Identify which cell holds the provided text, then report its (X, Y) central coordinate. 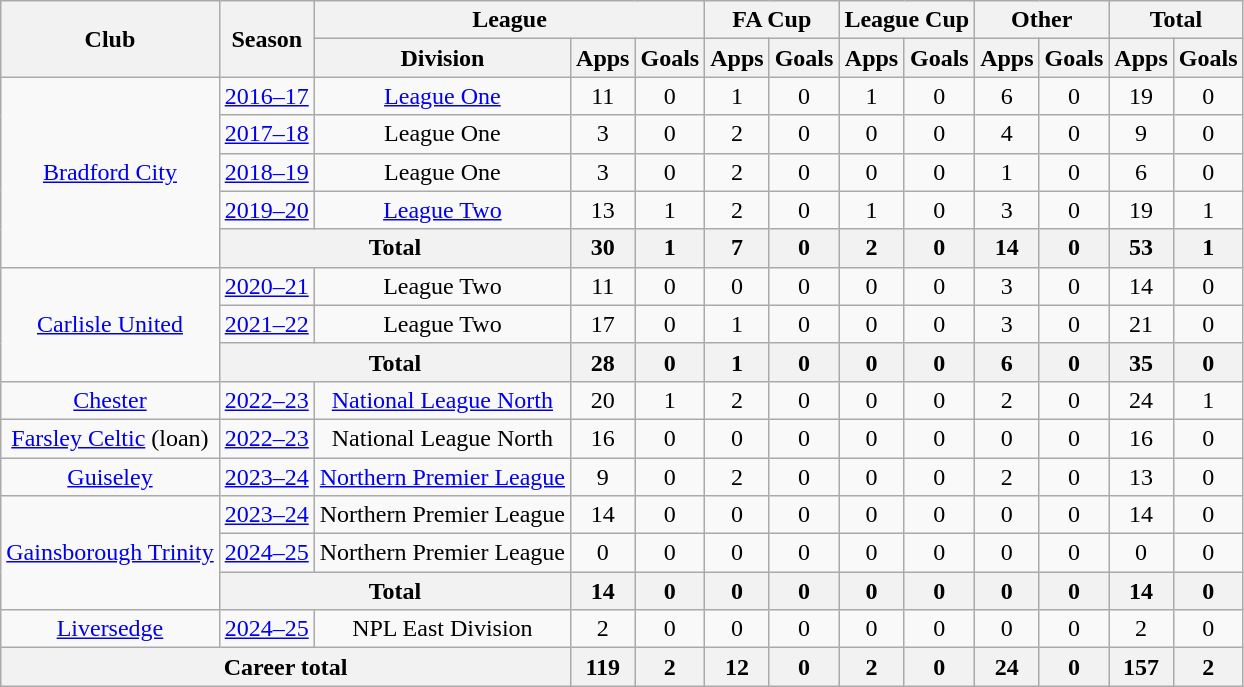
FA Cup (772, 20)
Chester (110, 400)
2020–21 (266, 286)
Gainsborough Trinity (110, 553)
League Cup (907, 20)
NPL East Division (442, 629)
35 (1141, 362)
Season (266, 39)
2018–19 (266, 172)
119 (603, 667)
Division (442, 58)
30 (603, 248)
28 (603, 362)
Bradford City (110, 172)
17 (603, 324)
157 (1141, 667)
Guiseley (110, 477)
League (509, 20)
12 (737, 667)
Other (1042, 20)
2019–20 (266, 210)
2016–17 (266, 96)
4 (1007, 134)
Farsley Celtic (loan) (110, 438)
Club (110, 39)
7 (737, 248)
Carlisle United (110, 324)
21 (1141, 324)
Career total (286, 667)
20 (603, 400)
2017–18 (266, 134)
2021–22 (266, 324)
Liversedge (110, 629)
53 (1141, 248)
